Output the (X, Y) coordinate of the center of the cell containing the given text.  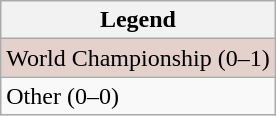
World Championship (0–1) (138, 58)
Other (0–0) (138, 96)
Legend (138, 20)
